Find where the given text appears and provide that cell's center as (x, y) coordinate. 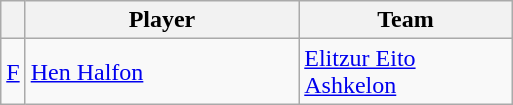
Player (162, 20)
F (13, 72)
Hen Halfon (162, 72)
Elitzur Eito Ashkelon (406, 72)
Team (406, 20)
